Pinpoint the cell where the given text exists, returning its [X, Y] midpoint coordinate. 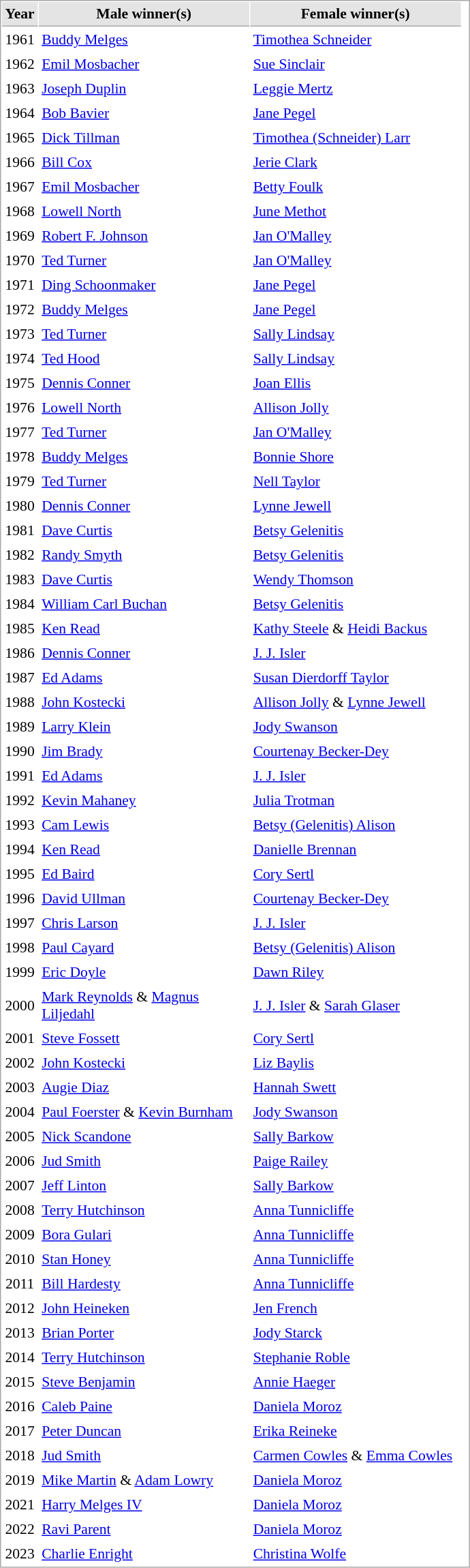
1966 [20, 162]
Mark Reynolds & Magnus Liljedahl [144, 1005]
Bonnie Shore [356, 456]
2003 [20, 1087]
2000 [20, 1005]
1977 [20, 432]
Robert F. Johnson [144, 235]
William Carl Buchan [144, 603]
Chris Larson [144, 922]
Jeff Linton [144, 1186]
2015 [20, 1382]
Jim Brady [144, 751]
1981 [20, 530]
Year [20, 14]
1971 [20, 284]
2021 [20, 1505]
Lynne Jewell [356, 505]
1962 [20, 63]
1976 [20, 407]
2002 [20, 1063]
1994 [20, 849]
1963 [20, 88]
Kathy Steele & Heidi Backus [356, 628]
Christina Wolfe [356, 1554]
Joan Ellis [356, 382]
Charlie Enright [144, 1554]
2007 [20, 1186]
2016 [20, 1406]
Timothea Schneider [356, 39]
Brian Porter [144, 1333]
2005 [20, 1136]
Augie Diaz [144, 1087]
Nell Taylor [356, 481]
1965 [20, 137]
2004 [20, 1112]
Ding Schoonmaker [144, 284]
2009 [20, 1235]
Annie Haeger [356, 1382]
1964 [20, 112]
Stephanie Roble [356, 1357]
2008 [20, 1210]
J. J. Isler & Sarah Glaser [356, 1005]
Allison Jolly & Lynne Jewell [356, 702]
1993 [20, 824]
2018 [20, 1456]
1970 [20, 260]
Leggie Mertz [356, 88]
2006 [20, 1161]
Wendy Thomson [356, 579]
Male winner(s) [144, 14]
Caleb Paine [144, 1406]
2010 [20, 1259]
Hannah Swett [356, 1087]
Eric Doyle [144, 971]
Susan Dierdorff Taylor [356, 677]
2022 [20, 1529]
1997 [20, 922]
1989 [20, 726]
David Ullman [144, 898]
1988 [20, 702]
1974 [20, 358]
1987 [20, 677]
1961 [20, 39]
1972 [20, 309]
Jerie Clark [356, 162]
Julia Trotman [356, 800]
Female winner(s) [356, 14]
1983 [20, 579]
Timothea (Schneider) Larr [356, 137]
Betty Foulk [356, 186]
1991 [20, 775]
Ted Hood [144, 358]
Erika Reineke [356, 1431]
Kevin Mahaney [144, 800]
Bill Hardesty [144, 1284]
Mike Martin & Adam Lowry [144, 1480]
2017 [20, 1431]
1969 [20, 235]
John Heineken [144, 1308]
Bill Cox [144, 162]
Cam Lewis [144, 824]
1986 [20, 652]
Ravi Parent [144, 1529]
Paul Cayard [144, 947]
1982 [20, 554]
Harry Melges IV [144, 1505]
Larry Klein [144, 726]
2012 [20, 1308]
Ed Baird [144, 873]
Jen French [356, 1308]
Steve Fossett [144, 1038]
1984 [20, 603]
Paige Railey [356, 1161]
1978 [20, 456]
1998 [20, 947]
1992 [20, 800]
2019 [20, 1480]
Joseph Duplin [144, 88]
Jody Starck [356, 1333]
Danielle Brennan [356, 849]
Randy Smyth [144, 554]
1985 [20, 628]
1967 [20, 186]
Liz Baylis [356, 1063]
2023 [20, 1554]
1999 [20, 971]
Bob Bavier [144, 112]
2001 [20, 1038]
1990 [20, 751]
1975 [20, 382]
Paul Foerster & Kevin Burnham [144, 1112]
Dawn Riley [356, 971]
1979 [20, 481]
Peter Duncan [144, 1431]
2014 [20, 1357]
Steve Benjamin [144, 1382]
1968 [20, 211]
1973 [20, 333]
1995 [20, 873]
Allison Jolly [356, 407]
Carmen Cowles & Emma Cowles [356, 1456]
Dick Tillman [144, 137]
2013 [20, 1333]
Stan Honey [144, 1259]
1980 [20, 505]
1996 [20, 898]
June Methot [356, 211]
Nick Scandone [144, 1136]
Sue Sinclair [356, 63]
2011 [20, 1284]
Bora Gulari [144, 1235]
